Determine the (x, y) coordinate at the center of the cell enclosing the given text.  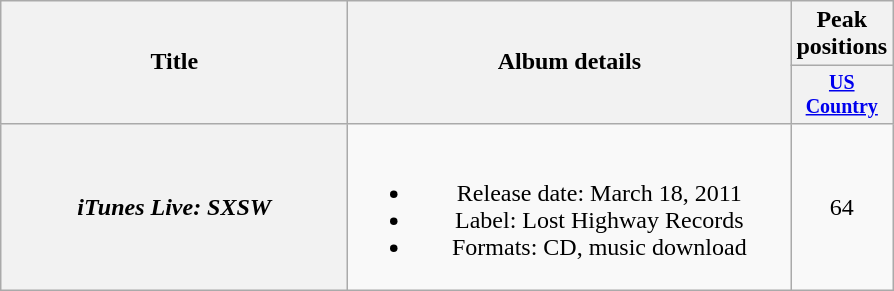
iTunes Live: SXSW (174, 206)
Title (174, 62)
Peak positions (842, 34)
Release date: March 18, 2011Label: Lost Highway RecordsFormats: CD, music download (570, 206)
64 (842, 206)
Album details (570, 62)
US Country (842, 94)
